Identify which cell holds the provided text, then report its (x, y) central coordinate. 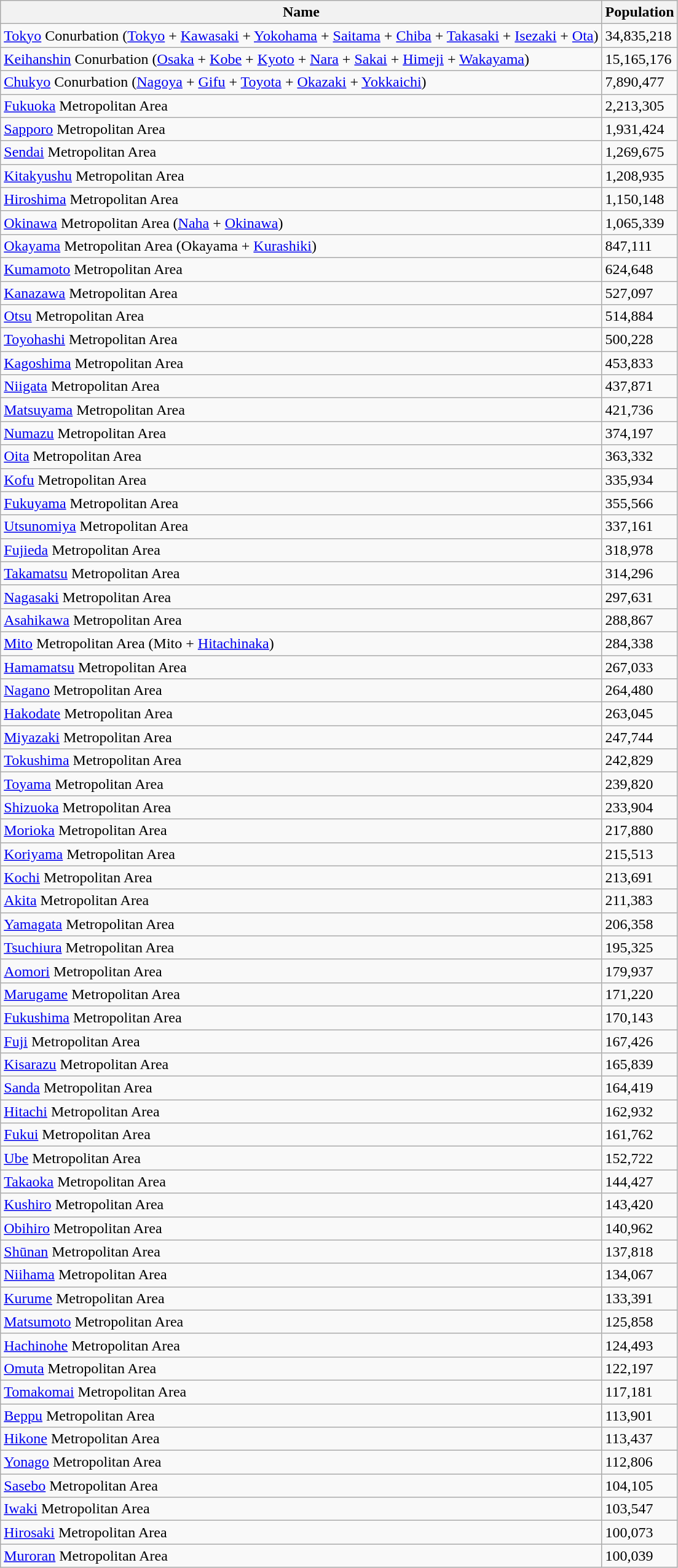
Takamatsu Metropolitan Area (301, 573)
217,880 (639, 831)
514,884 (639, 316)
122,197 (639, 1368)
206,358 (639, 924)
1,931,424 (639, 129)
847,111 (639, 246)
152,722 (639, 1158)
Sapporo Metropolitan Area (301, 129)
7,890,477 (639, 82)
Omuta Metropolitan Area (301, 1368)
Kisarazu Metropolitan Area (301, 1065)
453,833 (639, 363)
242,829 (639, 761)
Hachinohe Metropolitan Area (301, 1345)
314,296 (639, 573)
Tokushima Metropolitan Area (301, 761)
Hikone Metropolitan Area (301, 1439)
162,932 (639, 1111)
247,744 (639, 737)
437,871 (639, 386)
Hirosaki Metropolitan Area (301, 1532)
239,820 (639, 784)
Tokyo Conurbation (Tokyo + Kawasaki + Yokohama + Saitama + Chiba + Takasaki + Isezaki + Ota) (301, 36)
335,934 (639, 480)
161,762 (639, 1135)
134,067 (639, 1275)
213,691 (639, 877)
Tomakomai Metropolitan Area (301, 1392)
Fukuyama Metropolitan Area (301, 503)
117,181 (639, 1392)
Okayama Metropolitan Area (Okayama + Kurashiki) (301, 246)
267,033 (639, 667)
Yamagata Metropolitan Area (301, 924)
179,937 (639, 971)
113,901 (639, 1415)
500,228 (639, 340)
Mito Metropolitan Area (Mito + Hitachinaka) (301, 643)
Ube Metropolitan Area (301, 1158)
Marugame Metropolitan Area (301, 994)
143,420 (639, 1205)
140,962 (639, 1228)
Takaoka Metropolitan Area (301, 1182)
Niihama Metropolitan Area (301, 1275)
Toyama Metropolitan Area (301, 784)
Kagoshima Metropolitan Area (301, 363)
Kanazawa Metropolitan Area (301, 293)
337,161 (639, 527)
Tsuchiura Metropolitan Area (301, 947)
Fukuoka Metropolitan Area (301, 106)
363,332 (639, 457)
167,426 (639, 1041)
Okinawa Metropolitan Area (Naha + Okinawa) (301, 222)
211,383 (639, 901)
Sendai Metropolitan Area (301, 152)
Nagano Metropolitan Area (301, 691)
Niigata Metropolitan Area (301, 386)
171,220 (639, 994)
34,835,218 (639, 36)
Fujieda Metropolitan Area (301, 550)
Sanda Metropolitan Area (301, 1088)
1,065,339 (639, 222)
527,097 (639, 293)
Kurume Metropolitan Area (301, 1298)
Shūnan Metropolitan Area (301, 1252)
Hamamatsu Metropolitan Area (301, 667)
1,208,935 (639, 176)
Matsumoto Metropolitan Area (301, 1322)
Kitakyushu Metropolitan Area (301, 176)
170,143 (639, 1017)
Fukushima Metropolitan Area (301, 1017)
15,165,176 (639, 59)
125,858 (639, 1322)
137,818 (639, 1252)
104,105 (639, 1486)
Hitachi Metropolitan Area (301, 1111)
Muroran Metropolitan Area (301, 1556)
264,480 (639, 691)
124,493 (639, 1345)
288,867 (639, 620)
113,437 (639, 1439)
Kumamoto Metropolitan Area (301, 269)
Name (301, 12)
1,269,675 (639, 152)
Oita Metropolitan Area (301, 457)
Sasebo Metropolitan Area (301, 1486)
Numazu Metropolitan Area (301, 433)
355,566 (639, 503)
2,213,305 (639, 106)
Chukyo Conurbation (Nagoya + Gifu + Toyota + Okazaki + Yokkaichi) (301, 82)
Beppu Metropolitan Area (301, 1415)
Hakodate Metropolitan Area (301, 714)
100,039 (639, 1556)
Kushiro Metropolitan Area (301, 1205)
Iwaki Metropolitan Area (301, 1509)
Akita Metropolitan Area (301, 901)
215,513 (639, 854)
1,150,148 (639, 199)
Population (639, 12)
112,806 (639, 1462)
624,648 (639, 269)
263,045 (639, 714)
Fukui Metropolitan Area (301, 1135)
Shizuoka Metropolitan Area (301, 807)
195,325 (639, 947)
103,547 (639, 1509)
100,073 (639, 1532)
144,427 (639, 1182)
164,419 (639, 1088)
284,338 (639, 643)
297,631 (639, 597)
Asahikawa Metropolitan Area (301, 620)
Otsu Metropolitan Area (301, 316)
133,391 (639, 1298)
233,904 (639, 807)
Aomori Metropolitan Area (301, 971)
Koriyama Metropolitan Area (301, 854)
Morioka Metropolitan Area (301, 831)
374,197 (639, 433)
Keihanshin Conurbation (Osaka + Kobe + Kyoto + Nara + Sakai + Himeji + Wakayama) (301, 59)
165,839 (639, 1065)
Utsunomiya Metropolitan Area (301, 527)
Miyazaki Metropolitan Area (301, 737)
Matsuyama Metropolitan Area (301, 410)
Yonago Metropolitan Area (301, 1462)
421,736 (639, 410)
Obihiro Metropolitan Area (301, 1228)
Kofu Metropolitan Area (301, 480)
318,978 (639, 550)
Hiroshima Metropolitan Area (301, 199)
Nagasaki Metropolitan Area (301, 597)
Fuji Metropolitan Area (301, 1041)
Toyohashi Metropolitan Area (301, 340)
Kochi Metropolitan Area (301, 877)
